Search for the cell housing the specified text and yield its [X, Y] center coordinate. 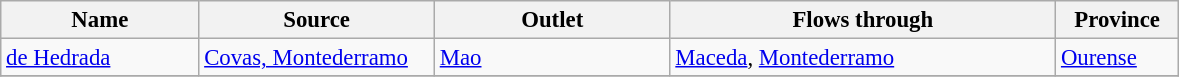
Name [100, 20]
Province [1118, 20]
Covas, Montederramo [317, 58]
de Hedrada [100, 58]
Mao [552, 58]
Source [317, 20]
Maceda, Montederramo [863, 58]
Flows through [863, 20]
Ourense [1118, 58]
Outlet [552, 20]
